Extract the (X, Y) coordinate from the center of the cell holding the provided text.  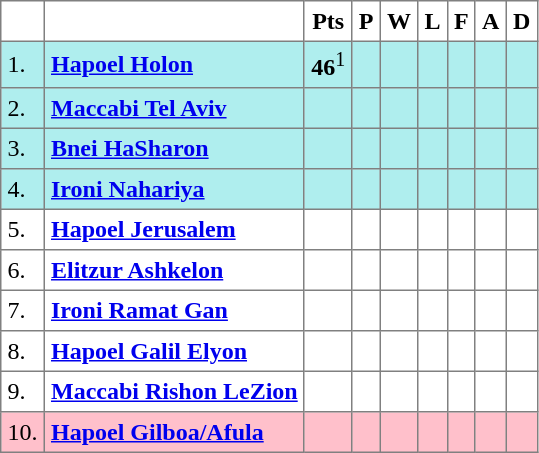
D (522, 21)
L (433, 21)
5. (23, 230)
Elitzur Ashkelon (174, 270)
Hapoel Gilboa/Afula (174, 432)
P (366, 21)
3. (23, 149)
8. (23, 351)
Maccabi Tel Aviv (174, 108)
Hapoel Galil Elyon (174, 351)
W (399, 21)
F (461, 21)
Ironi Nahariya (174, 189)
4. (23, 189)
Maccabi Rishon LeZion (174, 392)
461 (328, 64)
1. (23, 64)
Bnei HaSharon (174, 149)
Ironi Ramat Gan (174, 311)
6. (23, 270)
Hapoel Holon (174, 64)
9. (23, 392)
7. (23, 311)
Pts (328, 21)
Hapoel Jerusalem (174, 230)
2. (23, 108)
Α (490, 21)
10. (23, 432)
